Identify which cell holds the provided text, then report its (x, y) central coordinate. 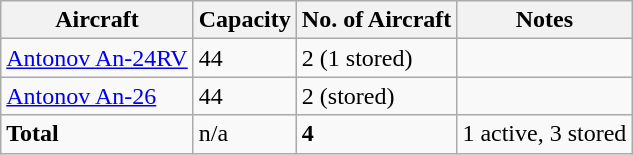
Antonov An-24RV (97, 58)
Aircraft (97, 20)
Notes (544, 20)
4 (376, 134)
1 active, 3 stored (544, 134)
No. of Aircraft (376, 20)
Capacity (244, 20)
Antonov An-26 (97, 96)
2 (stored) (376, 96)
n/a (244, 134)
2 (1 stored) (376, 58)
Total (97, 134)
